From the cell containing the given text, extract its center point as [x, y] coordinate. 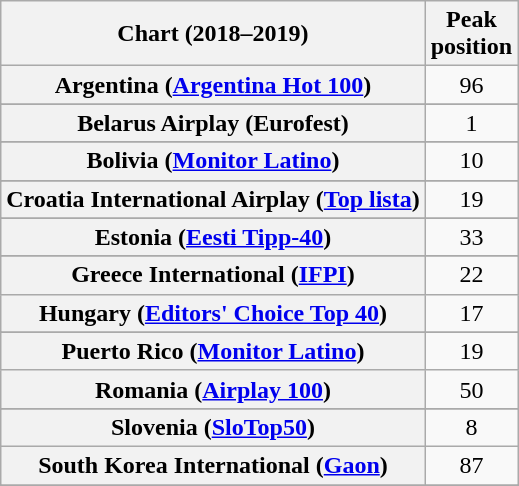
22 [471, 275]
Peak position [471, 34]
South Korea International (Gaon) [213, 465]
Estonia (Eesti Tipp-40) [213, 237]
17 [471, 313]
Hungary (Editors' Choice Top 40) [213, 313]
10 [471, 161]
Puerto Rico (Monitor Latino) [213, 351]
87 [471, 465]
Greece International (IFPI) [213, 275]
1 [471, 123]
8 [471, 427]
Argentina (Argentina Hot 100) [213, 85]
Slovenia (SloTop50) [213, 427]
50 [471, 389]
33 [471, 237]
Croatia International Airplay (Top lista) [213, 199]
96 [471, 85]
Chart (2018–2019) [213, 34]
Bolivia (Monitor Latino) [213, 161]
Belarus Airplay (Eurofest) [213, 123]
Romania (Airplay 100) [213, 389]
